From the cell containing the given text, extract its center point as (X, Y) coordinate. 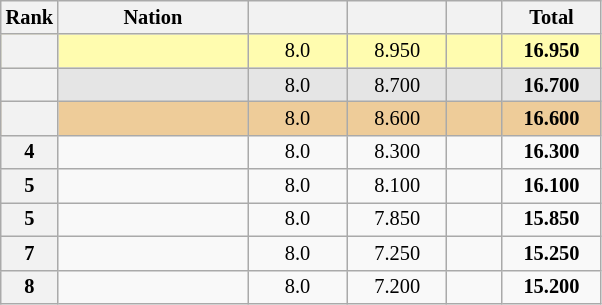
16.700 (552, 85)
16.300 (552, 152)
16.600 (552, 118)
16.100 (552, 186)
15.200 (552, 287)
8.700 (397, 85)
16.950 (552, 51)
8 (30, 287)
7 (30, 253)
8.600 (397, 118)
8.100 (397, 186)
7.200 (397, 287)
Total (552, 17)
15.850 (552, 219)
4 (30, 152)
Rank (30, 17)
8.950 (397, 51)
7.850 (397, 219)
Nation (153, 17)
15.250 (552, 253)
8.300 (397, 152)
7.250 (397, 253)
